From the cell containing the given text, extract its center point as [x, y] coordinate. 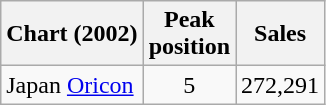
Sales [280, 34]
5 [189, 85]
Japan Oricon [72, 85]
272,291 [280, 85]
Chart (2002) [72, 34]
Peakposition [189, 34]
